Pinpoint the cell where the given text exists, returning its (X, Y) midpoint coordinate. 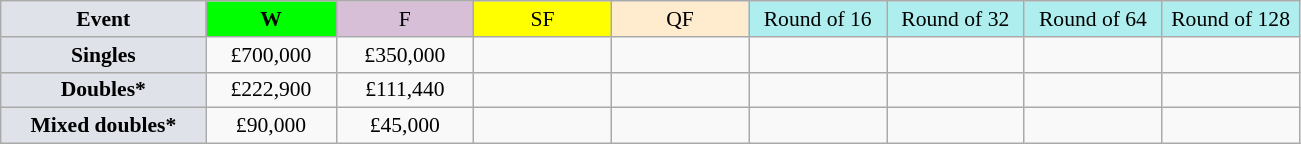
Round of 64 (1093, 19)
QF (680, 19)
£111,440 (405, 90)
Round of 32 (955, 19)
Singles (104, 55)
F (405, 19)
W (271, 19)
£350,000 (405, 55)
Mixed doubles* (104, 126)
£700,000 (271, 55)
£45,000 (405, 126)
£90,000 (271, 126)
Event (104, 19)
SF (543, 19)
Round of 128 (1231, 19)
Doubles* (104, 90)
Round of 16 (818, 19)
£222,900 (271, 90)
